Return [X, Y] of the center of cell containing provided text 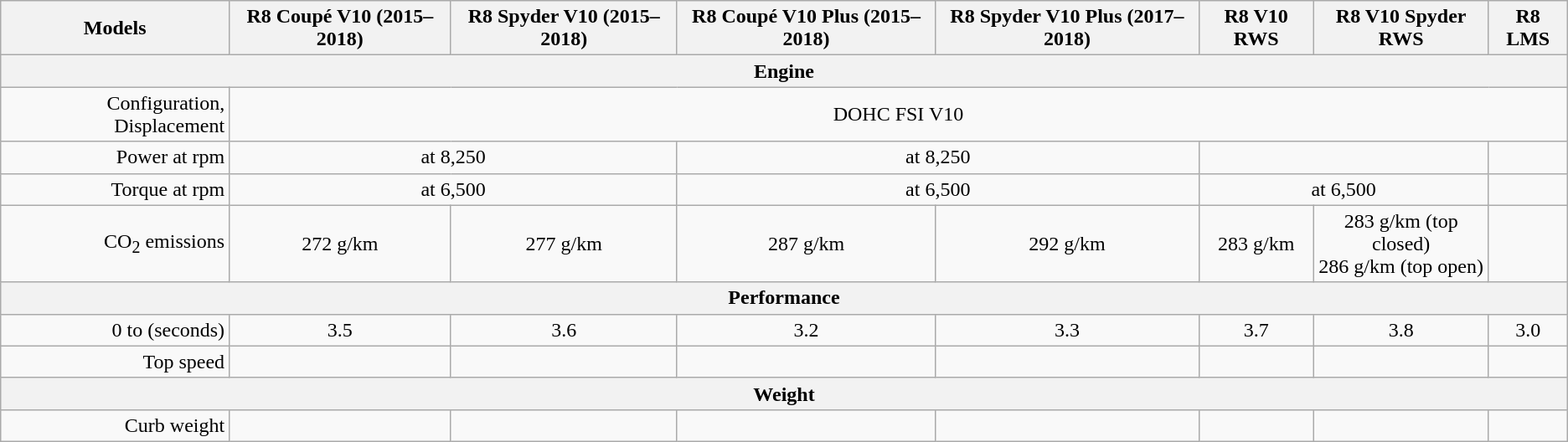
0 to (seconds) [116, 330]
R8 V10 RWS [1256, 28]
CO2 emissions [116, 244]
Engine [784, 71]
3.2 [806, 330]
Models [116, 28]
Torque at rpm [116, 189]
R8 V10 Spyder RWS [1400, 28]
Curb weight [116, 425]
3.6 [564, 330]
3.8 [1400, 330]
3.5 [340, 330]
Top speed [116, 362]
3.7 [1256, 330]
DOHC FSI V10 [899, 114]
Power at rpm [116, 157]
Performance [784, 298]
292 g/km [1067, 244]
3.3 [1067, 330]
3.0 [1528, 330]
287 g/km [806, 244]
R8 Coupé V10 Plus (2015–2018) [806, 28]
283 g/km [1256, 244]
R8 LMS [1528, 28]
R8 Spyder V10 (2015–2018) [564, 28]
Configuration, Displacement [116, 114]
283 g/km (top closed)286 g/km (top open) [1400, 244]
Weight [784, 393]
R8 Spyder V10 Plus (2017–2018) [1067, 28]
272 g/km [340, 244]
R8 Coupé V10 (2015–2018) [340, 28]
277 g/km [564, 244]
